Identify which cell holds the provided text, then report its [X, Y] central coordinate. 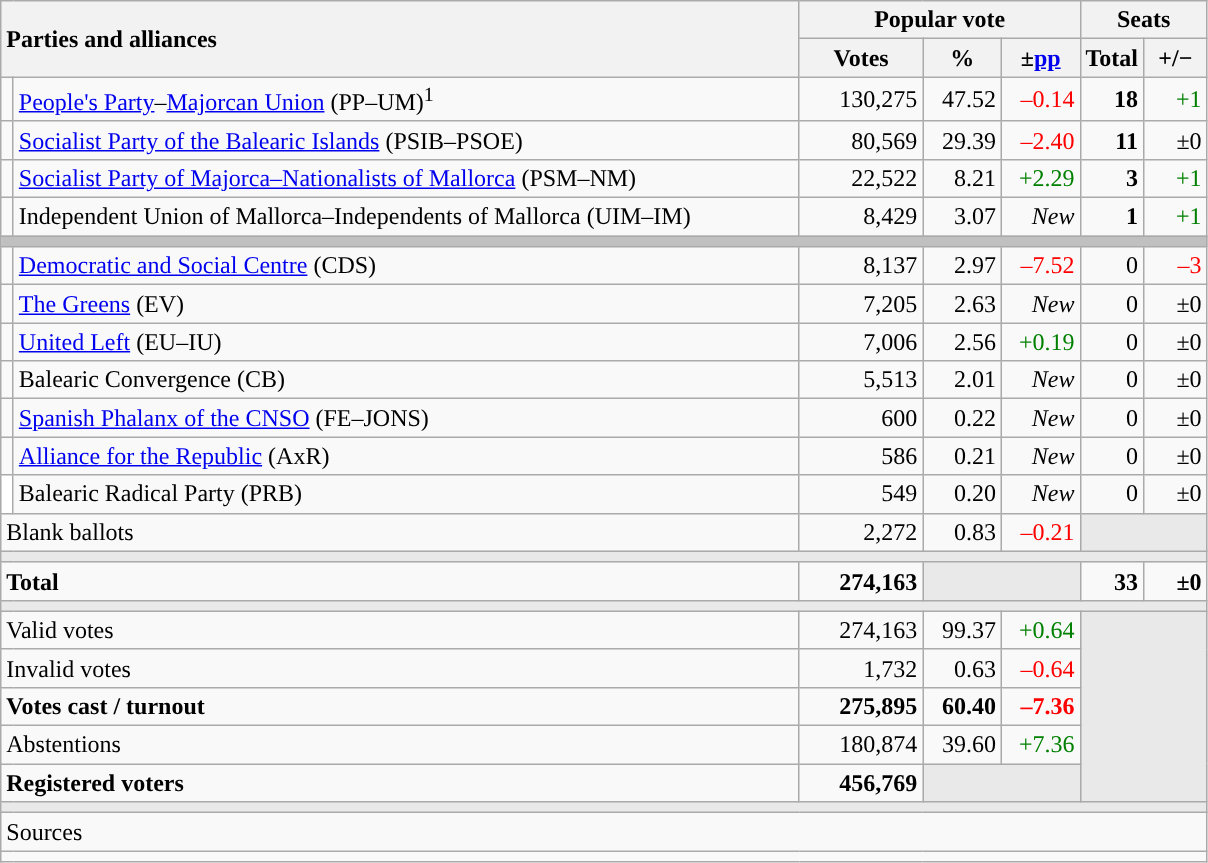
39.60 [962, 745]
2.97 [962, 266]
8,137 [861, 266]
2.56 [962, 342]
47.52 [962, 100]
–7.52 [1040, 266]
Socialist Party of Majorca–Nationalists of Mallorca (PSM–NM) [406, 178]
–0.64 [1040, 668]
% [962, 58]
±pp [1040, 58]
2.01 [962, 380]
7,205 [861, 304]
33 [1112, 581]
11 [1112, 140]
People's Party–Majorcan Union (PP–UM)1 [406, 100]
29.39 [962, 140]
United Left (EU–IU) [406, 342]
Valid votes [400, 630]
+/− [1176, 58]
+0.64 [1040, 630]
–0.14 [1040, 100]
2.63 [962, 304]
–2.40 [1040, 140]
99.37 [962, 630]
0.22 [962, 418]
8.21 [962, 178]
2,272 [861, 532]
Balearic Convergence (CB) [406, 380]
600 [861, 418]
0.20 [962, 494]
8,429 [861, 217]
275,895 [861, 706]
0.63 [962, 668]
3.07 [962, 217]
586 [861, 456]
Abstentions [400, 745]
Independent Union of Mallorca–Independents of Mallorca (UIM–IM) [406, 217]
Socialist Party of the Balearic Islands (PSIB–PSOE) [406, 140]
0.83 [962, 532]
+7.36 [1040, 745]
0.21 [962, 456]
Invalid votes [400, 668]
Parties and alliances [400, 39]
1,732 [861, 668]
–7.36 [1040, 706]
549 [861, 494]
+0.19 [1040, 342]
Votes cast / turnout [400, 706]
The Greens (EV) [406, 304]
1 [1112, 217]
Seats [1144, 20]
Sources [604, 832]
22,522 [861, 178]
–0.21 [1040, 532]
Popular vote [940, 20]
80,569 [861, 140]
456,769 [861, 783]
Democratic and Social Centre (CDS) [406, 266]
Alliance for the Republic (AxR) [406, 456]
7,006 [861, 342]
18 [1112, 100]
60.40 [962, 706]
180,874 [861, 745]
5,513 [861, 380]
+2.29 [1040, 178]
–3 [1176, 266]
Votes [861, 58]
Spanish Phalanx of the CNSO (FE–JONS) [406, 418]
Registered voters [400, 783]
3 [1112, 178]
Balearic Radical Party (PRB) [406, 494]
130,275 [861, 100]
Blank ballots [400, 532]
